Pinpoint the cell where the given text exists, returning its [X, Y] midpoint coordinate. 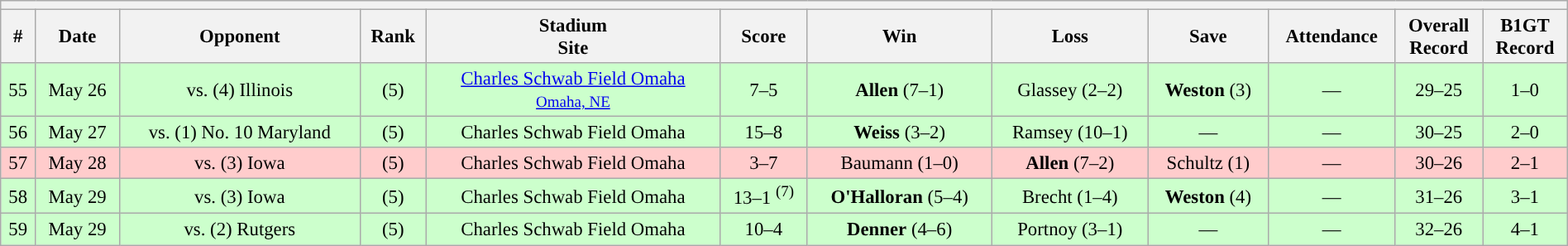
Ramsey (10–1) [1070, 133]
Brecht (1–4) [1070, 196]
Charles Schwab Field OmahaOmaha, NE [572, 89]
Win [900, 36]
Loss [1070, 36]
Weston (4) [1207, 196]
Schultz (1) [1207, 163]
57 [18, 163]
2–1 [1525, 163]
Baumann (1–0) [900, 163]
Glassey (2–2) [1070, 89]
May 27 [78, 133]
vs. (1) No. 10 Maryland [240, 133]
2–0 [1525, 133]
May 26 [78, 89]
Opponent [240, 36]
29–25 [1439, 89]
Save [1207, 36]
1–0 [1525, 89]
Portnoy (3–1) [1070, 229]
Score [763, 36]
Date [78, 36]
Weston (3) [1207, 89]
30–25 [1439, 133]
vs. (2) Rutgers [240, 229]
Allen (7–2) [1070, 163]
3–7 [763, 163]
30–26 [1439, 163]
Denner (4–6) [900, 229]
10–4 [763, 229]
58 [18, 196]
Rank [393, 36]
Allen (7–1) [900, 89]
Attendance [1331, 36]
31–26 [1439, 196]
StadiumSite [572, 36]
7–5 [763, 89]
# [18, 36]
32–26 [1439, 229]
Weiss (3–2) [900, 133]
vs. (4) Illinois [240, 89]
56 [18, 133]
B1GTRecord [1525, 36]
15–8 [763, 133]
13–1 (7) [763, 196]
OverallRecord [1439, 36]
3–1 [1525, 196]
55 [18, 89]
O'Halloran (5–4) [900, 196]
4–1 [1525, 229]
59 [18, 229]
May 28 [78, 163]
